Determine the (X, Y) coordinate at the center of the cell enclosing the given text.  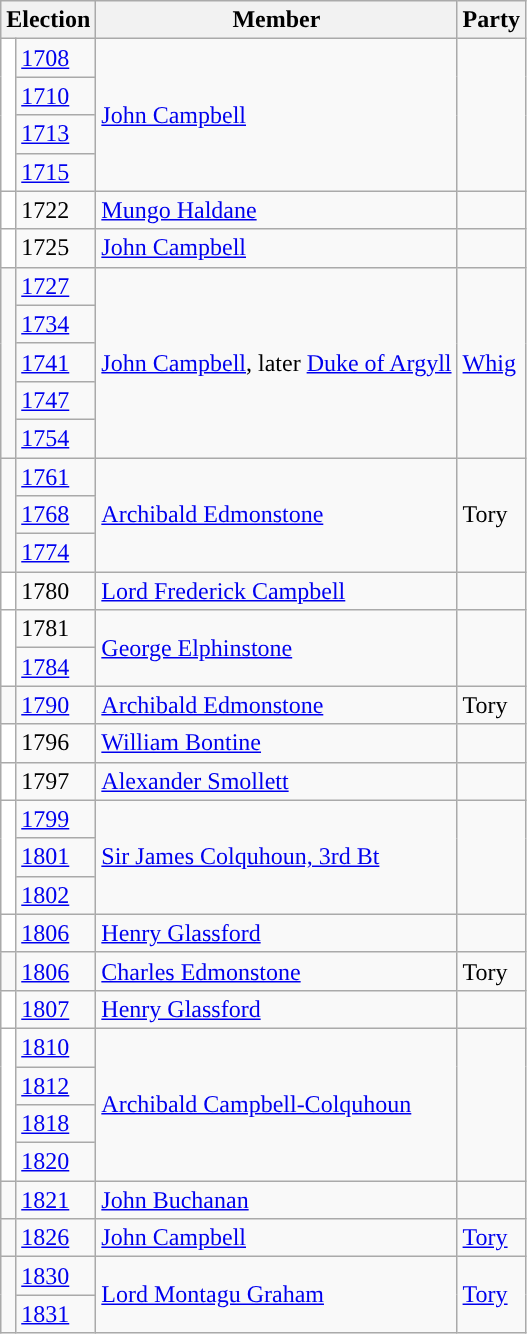
1781 (56, 629)
1761 (56, 477)
1807 (56, 1009)
1710 (56, 96)
Alexander Smollett (276, 781)
1790 (56, 705)
1826 (56, 1238)
1741 (56, 362)
Whig (491, 362)
1768 (56, 515)
John Buchanan (276, 1200)
1725 (56, 248)
Charles Edmonstone (276, 971)
1747 (56, 400)
1831 (56, 1314)
George Elphinstone (276, 648)
1821 (56, 1200)
1722 (56, 210)
1812 (56, 1085)
1802 (56, 895)
Lord Frederick Campbell (276, 591)
Member (276, 20)
1810 (56, 1047)
Sir James Colquhoun, 3rd Bt (276, 857)
1780 (56, 591)
1801 (56, 857)
John Campbell, later Duke of Argyll (276, 362)
1830 (56, 1276)
1774 (56, 553)
1734 (56, 324)
Archibald Campbell-Colquhoun (276, 1104)
Party (491, 20)
1715 (56, 172)
1727 (56, 286)
1818 (56, 1124)
1754 (56, 438)
1708 (56, 58)
Election (48, 20)
Mungo Haldane (276, 210)
Lord Montagu Graham (276, 1295)
William Bontine (276, 743)
1799 (56, 819)
1797 (56, 781)
1796 (56, 743)
1784 (56, 667)
1713 (56, 134)
1820 (56, 1162)
